Provide the [x, y] coordinate of the cell's center where the given text is located.  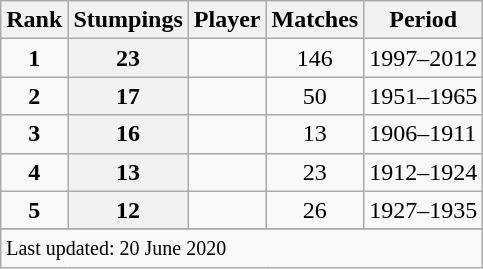
146 [315, 58]
1997–2012 [424, 58]
1951–1965 [424, 96]
Matches [315, 20]
1 [34, 58]
1927–1935 [424, 210]
Player [227, 20]
Period [424, 20]
16 [128, 134]
2 [34, 96]
Last updated: 20 June 2020 [242, 248]
17 [128, 96]
Rank [34, 20]
26 [315, 210]
1912–1924 [424, 172]
3 [34, 134]
5 [34, 210]
Stumpings [128, 20]
1906–1911 [424, 134]
50 [315, 96]
12 [128, 210]
4 [34, 172]
